Identify which cell holds the provided text, then report its [X, Y] central coordinate. 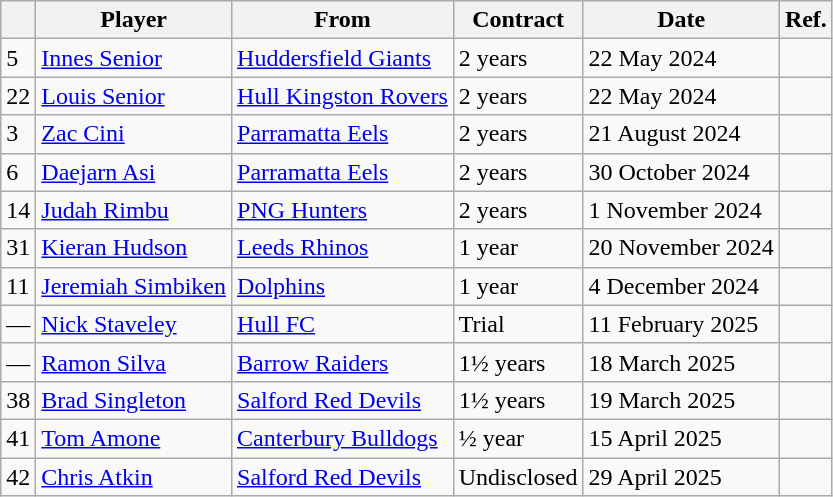
Innes Senior [134, 58]
31 [18, 248]
20 November 2024 [681, 248]
Kieran Hudson [134, 248]
Trial [518, 324]
Ramon Silva [134, 362]
Brad Singleton [134, 400]
½ year [518, 438]
Chris Atkin [134, 477]
Leeds Rhinos [343, 248]
Tom Amone [134, 438]
11 February 2025 [681, 324]
18 March 2025 [681, 362]
4 December 2024 [681, 286]
From [343, 20]
Undisclosed [518, 477]
14 [18, 210]
22 [18, 96]
Louis Senior [134, 96]
38 [18, 400]
41 [18, 438]
PNG Hunters [343, 210]
Hull FC [343, 324]
42 [18, 477]
15 April 2025 [681, 438]
5 [18, 58]
Date [681, 20]
Contract [518, 20]
Daejarn Asi [134, 172]
3 [18, 134]
Huddersfield Giants [343, 58]
Player [134, 20]
Barrow Raiders [343, 362]
Judah Rimbu [134, 210]
6 [18, 172]
11 [18, 286]
19 March 2025 [681, 400]
Canterbury Bulldogs [343, 438]
21 August 2024 [681, 134]
Ref. [806, 20]
Zac Cini [134, 134]
Dolphins [343, 286]
30 October 2024 [681, 172]
Jeremiah Simbiken [134, 286]
1 November 2024 [681, 210]
Hull Kingston Rovers [343, 96]
Nick Staveley [134, 324]
29 April 2025 [681, 477]
